Pinpoint the cell where the given text exists, returning its [x, y] midpoint coordinate. 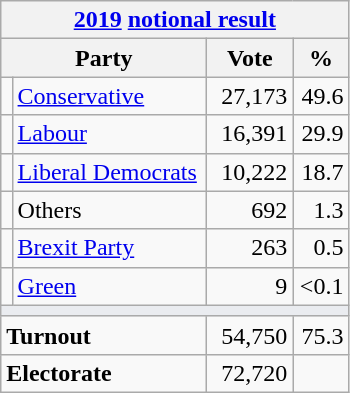
75.3 [321, 335]
Others [110, 210]
Labour [110, 134]
2019 notional result [175, 20]
9 [250, 286]
Electorate [104, 373]
Brexit Party [110, 248]
1.3 [321, 210]
Turnout [104, 335]
29.9 [321, 134]
18.7 [321, 172]
263 [250, 248]
54,750 [250, 335]
10,222 [250, 172]
Vote [250, 58]
72,720 [250, 373]
49.6 [321, 96]
0.5 [321, 248]
692 [250, 210]
Liberal Democrats [110, 172]
27,173 [250, 96]
Conservative [110, 96]
% [321, 58]
16,391 [250, 134]
<0.1 [321, 286]
Party [104, 58]
Green [110, 286]
